Provide the (X, Y) coordinate of the cell's center where the given text is located.  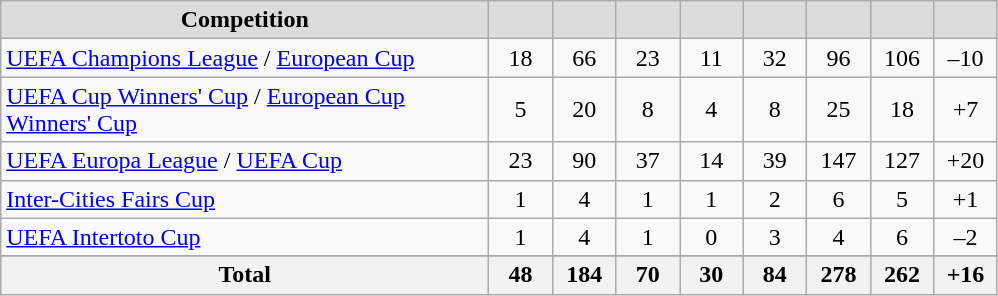
39 (775, 161)
–10 (966, 58)
3 (775, 237)
UEFA Champions League / European Cup (245, 58)
11 (712, 58)
96 (839, 58)
30 (712, 275)
147 (839, 161)
20 (584, 110)
0 (712, 237)
184 (584, 275)
Competition (245, 20)
Total (245, 275)
70 (648, 275)
25 (839, 110)
UEFA Intertoto Cup (245, 237)
14 (712, 161)
37 (648, 161)
278 (839, 275)
106 (902, 58)
UEFA Europa League / UEFA Cup (245, 161)
–2 (966, 237)
+16 (966, 275)
+1 (966, 199)
84 (775, 275)
66 (584, 58)
127 (902, 161)
Inter-Cities Fairs Cup (245, 199)
262 (902, 275)
+7 (966, 110)
+20 (966, 161)
90 (584, 161)
UEFA Cup Winners' Cup / European Cup Winners' Cup (245, 110)
2 (775, 199)
48 (521, 275)
32 (775, 58)
